For the text-containing cell, return its midpoint in (x, y) coordinate format. 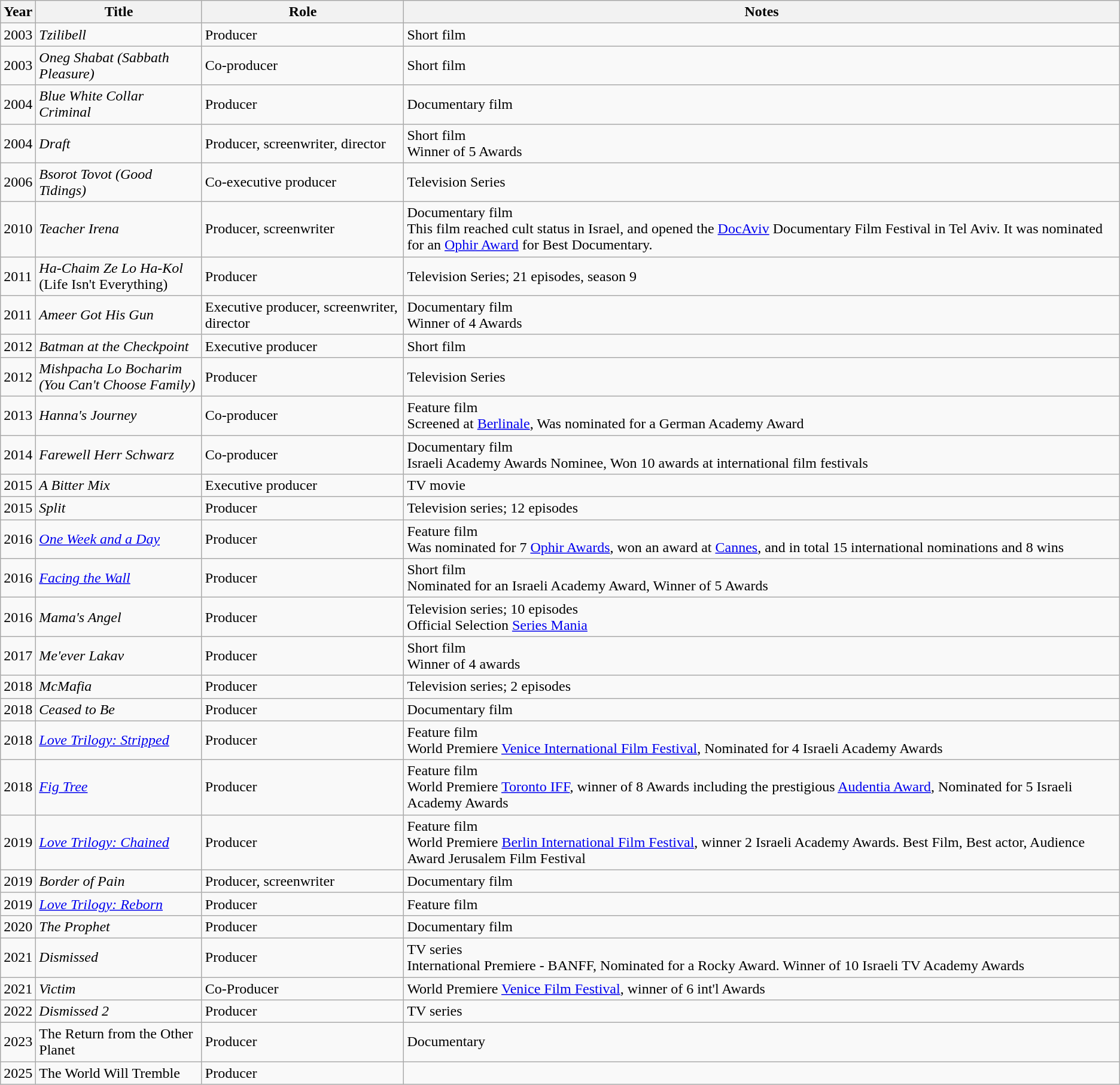
Notes (762, 12)
Co-executive producer (303, 182)
Bsorot Tovot (Good Tidings) (118, 182)
Role (303, 12)
Year (18, 12)
Dismissed 2 (118, 1011)
The Return from the Other Planet (118, 1042)
A Bitter Mix (118, 486)
2025 (18, 1073)
Co-Producer (303, 989)
Short filmNominated for an Israeli Academy Award, Winner of 5 Awards (762, 578)
Mishpacha Lo Bocharim(You Can't Choose Family) (118, 377)
Batman at the Checkpoint (118, 346)
The Prophet (118, 926)
2023 (18, 1042)
Oneg Shabat (Sabbath Pleasure) (118, 66)
Feature filmWorld Premiere Toronto IFF, winner of 8 Awards including the prestigious Audentia Award, Nominated for 5 Israeli Academy Awards (762, 787)
2013 (18, 415)
Love Trilogy: Chained (118, 842)
2010 (18, 229)
Hanna's Journey (118, 415)
Love Trilogy: Reborn (118, 904)
Mama's Angel (118, 617)
Tzilibell (118, 35)
Farewell Herr Schwarz (118, 455)
Ceased to Be (118, 709)
TV movie (762, 486)
Title (118, 12)
Feature filmWorld Premiere Venice International Film Festival, Nominated for 4 Israeli Academy Awards (762, 740)
Feature filmScreened at Berlinale, Was nominated for a German Academy Award (762, 415)
Producer, screenwriter, director (303, 144)
Short filmWinner of 5 Awards (762, 144)
One Week and a Day (118, 540)
Ameer Got His Gun (118, 315)
Television series; 10 episodesOfficial Selection Series Mania (762, 617)
Draft (118, 144)
2006 (18, 182)
Short filmWinner of 4 awards (762, 656)
Dismissed (118, 957)
Teacher Irena (118, 229)
2022 (18, 1011)
Me'ever Lakav (118, 656)
Documentary filmWinner of 4 Awards (762, 315)
World Premiere Venice Film Festival, winner of 6 int'l Awards (762, 989)
2020 (18, 926)
TV seriesInternational Premiere - BANFF, Nominated for a Rocky Award. Winner of 10 Israeli TV Academy Awards (762, 957)
The World Will Tremble (118, 1073)
Split (118, 508)
2014 (18, 455)
Blue White Collar Criminal (118, 104)
Border of Pain (118, 881)
Love Trilogy: Stripped (118, 740)
Victim (118, 989)
Television series; 2 episodes (762, 687)
TV series (762, 1011)
McMafia (118, 687)
Television series; 12 episodes (762, 508)
Fig Tree (118, 787)
2017 (18, 656)
Ha-Chaim Ze Lo Ha-Kol(Life Isn't Everything) (118, 276)
Documentary filmIsraeli Academy Awards Nominee, Won 10 awards at international film festivals (762, 455)
Executive producer, screenwriter, director (303, 315)
Feature filmWas nominated for 7 Ophir Awards, won an award at Cannes, and in total 15 international nominations and 8 wins (762, 540)
Television Series; 21 episodes, season 9 (762, 276)
Feature film (762, 904)
Documentary (762, 1042)
Facing the Wall (118, 578)
